Find where the given text appears and provide that cell's center as [X, Y] coordinate. 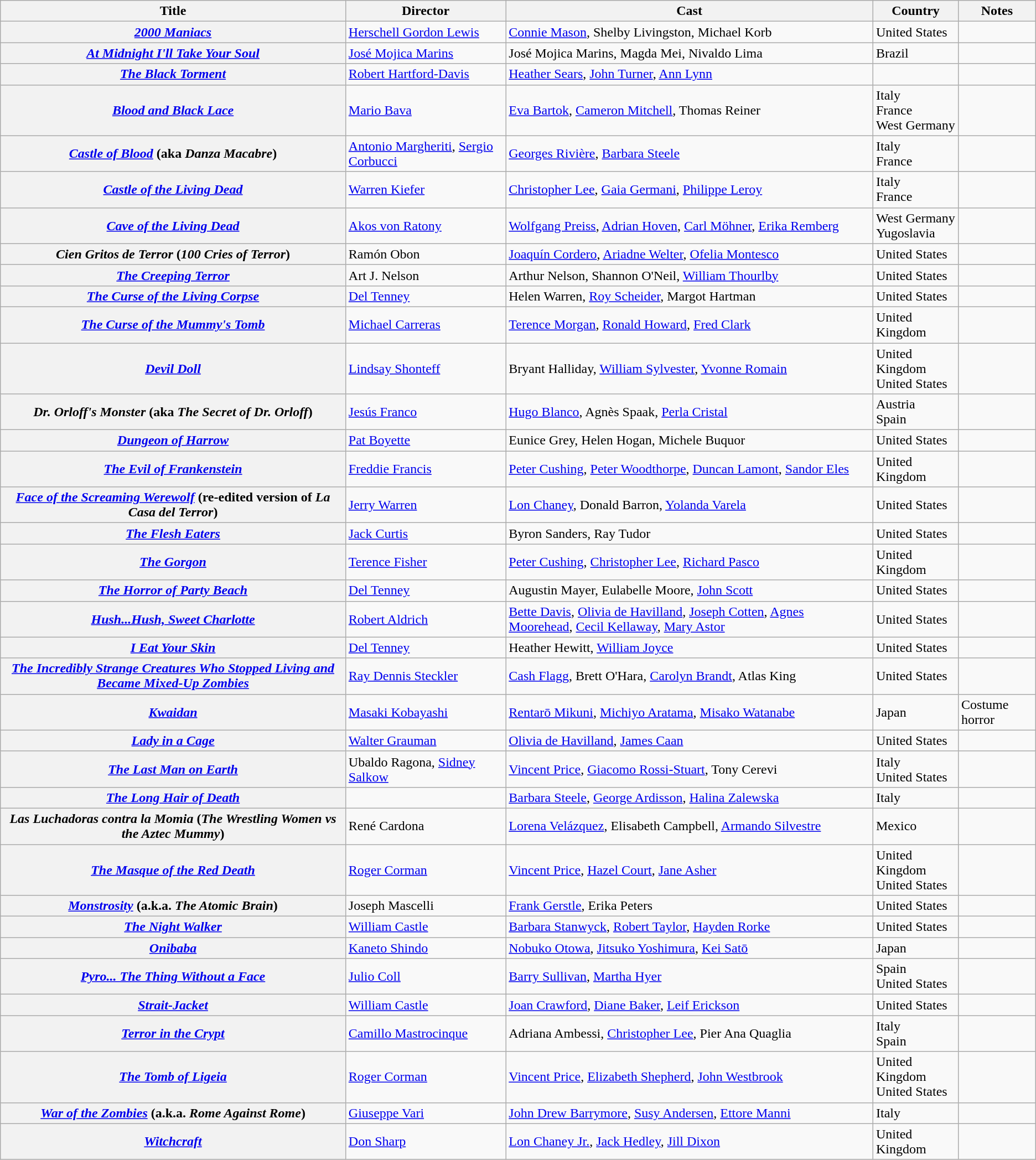
2000 Maniacs [173, 32]
The Night Walker [173, 927]
Adriana Ambessi, Christopher Lee, Pier Ana Quaglia [690, 1034]
Peter Cushing, Christopher Lee, Richard Pasco [690, 562]
Cave of the Living Dead [173, 226]
Bryant Halliday, William Sylvester, Yvonne Romain [690, 369]
Helen Warren, Roy Scheider, Margot Hartman [690, 296]
Vincent Price, Giacomo Rossi-Stuart, Tony Cerevi [690, 769]
Barbara Steele, George Ardisson, Halina Zalewska [690, 797]
Terror in the Crypt [173, 1034]
Devil Doll [173, 369]
The Evil of Frankenstein [173, 469]
Peter Cushing, Peter Woodthorpe, Duncan Lamont, Sandor Eles [690, 469]
The Tomb of Ligeia [173, 1077]
Lon Chaney, Donald Barron, Yolanda Varela [690, 505]
Witchcraft [173, 1141]
Olivia de Havilland, James Caan [690, 740]
Dungeon of Harrow [173, 441]
Giuseppe Vari [425, 1113]
Pat Boyette [425, 441]
Heather Sears, John Turner, Ann Lynn [690, 74]
Lorena Velázquez, Elisabeth Campbell, Armando Silvestre [690, 826]
Cast [690, 11]
Lady in a Cage [173, 740]
Lindsay Shonteff [425, 369]
Hush...Hush, Sweet Charlotte [173, 619]
Frank Gerstle, Erika Peters [690, 906]
Castle of Blood (aka Danza Macabre) [173, 154]
René Cardona [425, 826]
The Incredibly Strange Creatures Who Stopped Living and Became Mixed-Up Zombies [173, 676]
Don Sharp [425, 1141]
ItalyFranceWest Germany [915, 110]
Augustin Mayer, Eulabelle Moore, John Scott [690, 591]
Joseph Mascelli [425, 906]
Wolfgang Preiss, Adrian Hoven, Carl Möhner, Erika Remberg [690, 226]
AustriaSpain [915, 412]
Lon Chaney Jr., Jack Hedley, Jill Dixon [690, 1141]
Ray Dennis Steckler [425, 676]
Director [425, 11]
Mario Bava [425, 110]
Robert Hartford-Davis [425, 74]
Hugo Blanco, Agnès Spaak, Perla Cristal [690, 412]
Nobuko Otowa, Jitsuko Yoshimura, Kei Satō [690, 948]
ItalySpain [915, 1034]
The Horror of Party Beach [173, 591]
ItalyUnited States [915, 769]
Mexico [915, 826]
Terence Fisher [425, 562]
Freddie Francis [425, 469]
Vincent Price, Hazel Court, Jane Asher [690, 870]
Christopher Lee, Gaia Germani, Philippe Leroy [690, 189]
Byron Sanders, Ray Tudor [690, 534]
The Curse of the Living Corpse [173, 296]
Kaneto Shindo [425, 948]
Cien Gritos de Terror (100 Cries of Terror) [173, 254]
Ramón Obon [425, 254]
The Gorgon [173, 562]
Camillo Mastrocinque [425, 1034]
Herschell Gordon Lewis [425, 32]
Connie Mason, Shelby Livingston, Michael Korb [690, 32]
The Long Hair of Death [173, 797]
Ubaldo Ragona, Sidney Salkow [425, 769]
Terence Morgan, Ronald Howard, Fred Clark [690, 324]
Masaki Kobayashi [425, 712]
Notes [997, 11]
Brazil [915, 53]
War of the Zombies (a.k.a. Rome Against Rome) [173, 1113]
Warren Kiefer [425, 189]
Eva Bartok, Cameron Mitchell, Thomas Reiner [690, 110]
The Black Torment [173, 74]
John Drew Barrymore, Susy Andersen, Ettore Manni [690, 1113]
José Mojica Marins, Magda Mei, Nivaldo Lima [690, 53]
The Curse of the Mummy's Tomb [173, 324]
Michael Carreras [425, 324]
SpainUnited States [915, 976]
Onibaba [173, 948]
Julio Coll [425, 976]
Costume horror [997, 712]
Monstrosity (a.k.a. The Atomic Brain) [173, 906]
José Mojica Marins [425, 53]
Barbara Stanwyck, Robert Taylor, Hayden Rorke [690, 927]
Jerry Warren [425, 505]
Las Luchadoras contra la Momia (The Wrestling Women vs the Aztec Mummy) [173, 826]
Face of the Screaming Werewolf (re-edited version of La Casa del Terror) [173, 505]
The Last Man on Earth [173, 769]
Akos von Ratony [425, 226]
Bette Davis, Olivia de Havilland, Joseph Cotten, Agnes Moorehead, Cecil Kellaway, Mary Astor [690, 619]
Jesús Franco [425, 412]
Kwaidan [173, 712]
Joaquín Cordero, Ariadne Welter, Ofelia Montesco [690, 254]
Pyro... The Thing Without a Face [173, 976]
Eunice Grey, Helen Hogan, Michele Buquor [690, 441]
The Masque of the Red Death [173, 870]
Art J. Nelson [425, 275]
Antonio Margheriti, Sergio Corbucci [425, 154]
I Eat Your Skin [173, 648]
Title [173, 11]
The Creeping Terror [173, 275]
Cash Flagg, Brett O'Hara, Carolyn Brandt, Atlas King [690, 676]
Arthur Nelson, Shannon O'Neil, William Thourlby [690, 275]
Joan Crawford, Diane Baker, Leif Erickson [690, 1005]
Vincent Price, Elizabeth Shepherd, John Westbrook [690, 1077]
Barry Sullivan, Martha Hyer [690, 976]
Walter Grauman [425, 740]
Dr. Orloff's Monster (aka The Secret of Dr. Orloff) [173, 412]
Georges Rivière, Barbara Steele [690, 154]
Heather Hewitt, William Joyce [690, 648]
Strait-Jacket [173, 1005]
Country [915, 11]
At Midnight I'll Take Your Soul [173, 53]
Jack Curtis [425, 534]
Blood and Black Lace [173, 110]
Castle of the Living Dead [173, 189]
West GermanyYugoslavia [915, 226]
Robert Aldrich [425, 619]
Rentarō Mikuni, Michiyo Aratama, Misako Watanabe [690, 712]
The Flesh Eaters [173, 534]
